Determine the [x, y] coordinate at the center of the cell enclosing the given text.  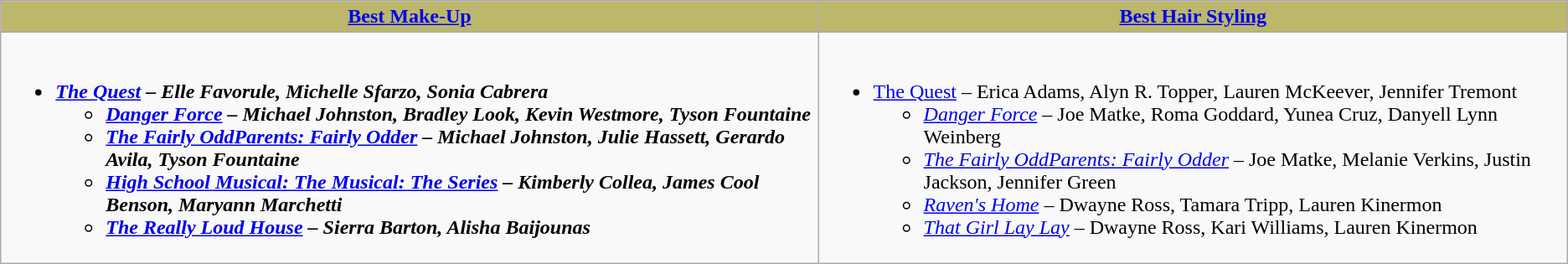
Best Hair Styling [1193, 17]
Best Make-Up [410, 17]
